Find where the given text appears and provide that cell's center as (X, Y) coordinate. 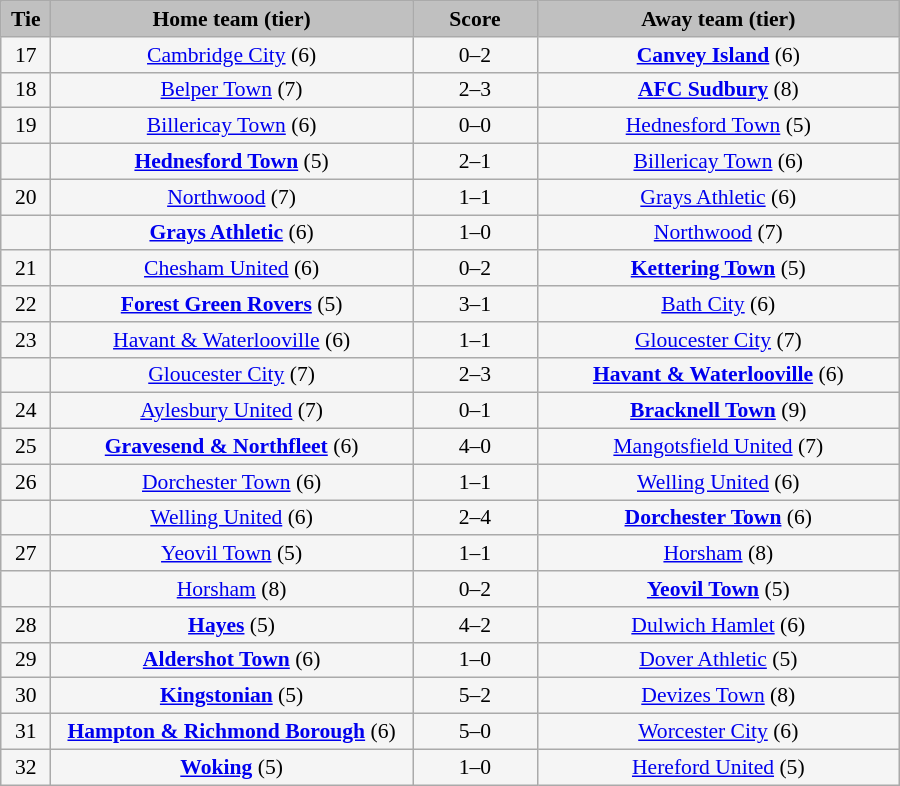
4–2 (476, 625)
4–0 (476, 447)
26 (26, 482)
Worcester City (6) (718, 732)
2–1 (476, 162)
31 (26, 732)
Hampton & Richmond Borough (6) (232, 732)
0–1 (476, 411)
Belper Town (7) (232, 90)
22 (26, 304)
30 (26, 696)
Devizes Town (8) (718, 696)
17 (26, 55)
Home team (tier) (232, 19)
3–1 (476, 304)
32 (26, 767)
25 (26, 447)
Score (476, 19)
Hayes (5) (232, 625)
Mangotsfield United (7) (718, 447)
29 (26, 660)
Away team (tier) (718, 19)
Kettering Town (5) (718, 269)
18 (26, 90)
2–4 (476, 518)
Chesham United (6) (232, 269)
19 (26, 126)
27 (26, 554)
28 (26, 625)
Dover Athletic (5) (718, 660)
5–0 (476, 732)
Aylesbury United (7) (232, 411)
Woking (5) (232, 767)
Dulwich Hamlet (6) (718, 625)
Cambridge City (6) (232, 55)
Bath City (6) (718, 304)
Kingstonian (5) (232, 696)
5–2 (476, 696)
Aldershot Town (6) (232, 660)
23 (26, 340)
20 (26, 197)
Bracknell Town (9) (718, 411)
Gravesend & Northfleet (6) (232, 447)
Forest Green Rovers (5) (232, 304)
24 (26, 411)
Tie (26, 19)
AFC Sudbury (8) (718, 90)
Canvey Island (6) (718, 55)
21 (26, 269)
Hereford United (5) (718, 767)
0–0 (476, 126)
